Output the (x, y) coordinate of the center of the cell containing the given text.  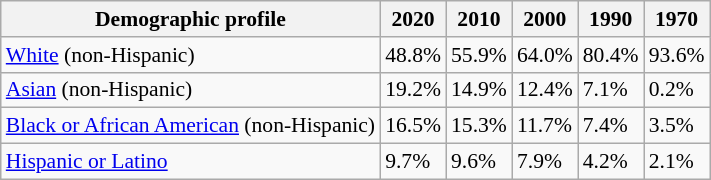
55.9% (479, 55)
2.1% (677, 162)
Demographic profile (190, 19)
80.4% (611, 55)
Asian (non-Hispanic) (190, 90)
16.5% (413, 126)
14.9% (479, 90)
2010 (479, 19)
7.1% (611, 90)
White (non-Hispanic) (190, 55)
12.4% (545, 90)
0.2% (677, 90)
1970 (677, 19)
4.2% (611, 162)
7.9% (545, 162)
Black or African American (non-Hispanic) (190, 126)
1990 (611, 19)
9.7% (413, 162)
19.2% (413, 90)
64.0% (545, 55)
3.5% (677, 126)
2000 (545, 19)
48.8% (413, 55)
9.6% (479, 162)
7.4% (611, 126)
Hispanic or Latino (190, 162)
11.7% (545, 126)
93.6% (677, 55)
15.3% (479, 126)
2020 (413, 19)
